Capture the cell that displays the provided text and extract its [X, Y] central coordinate. 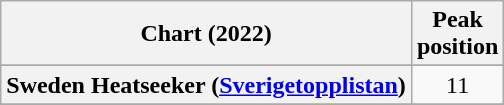
Sweden Heatseeker (Sverigetopplistan) [206, 85]
Chart (2022) [206, 34]
Peakposition [457, 34]
11 [457, 85]
